Capture the cell that displays the provided text and extract its (x, y) central coordinate. 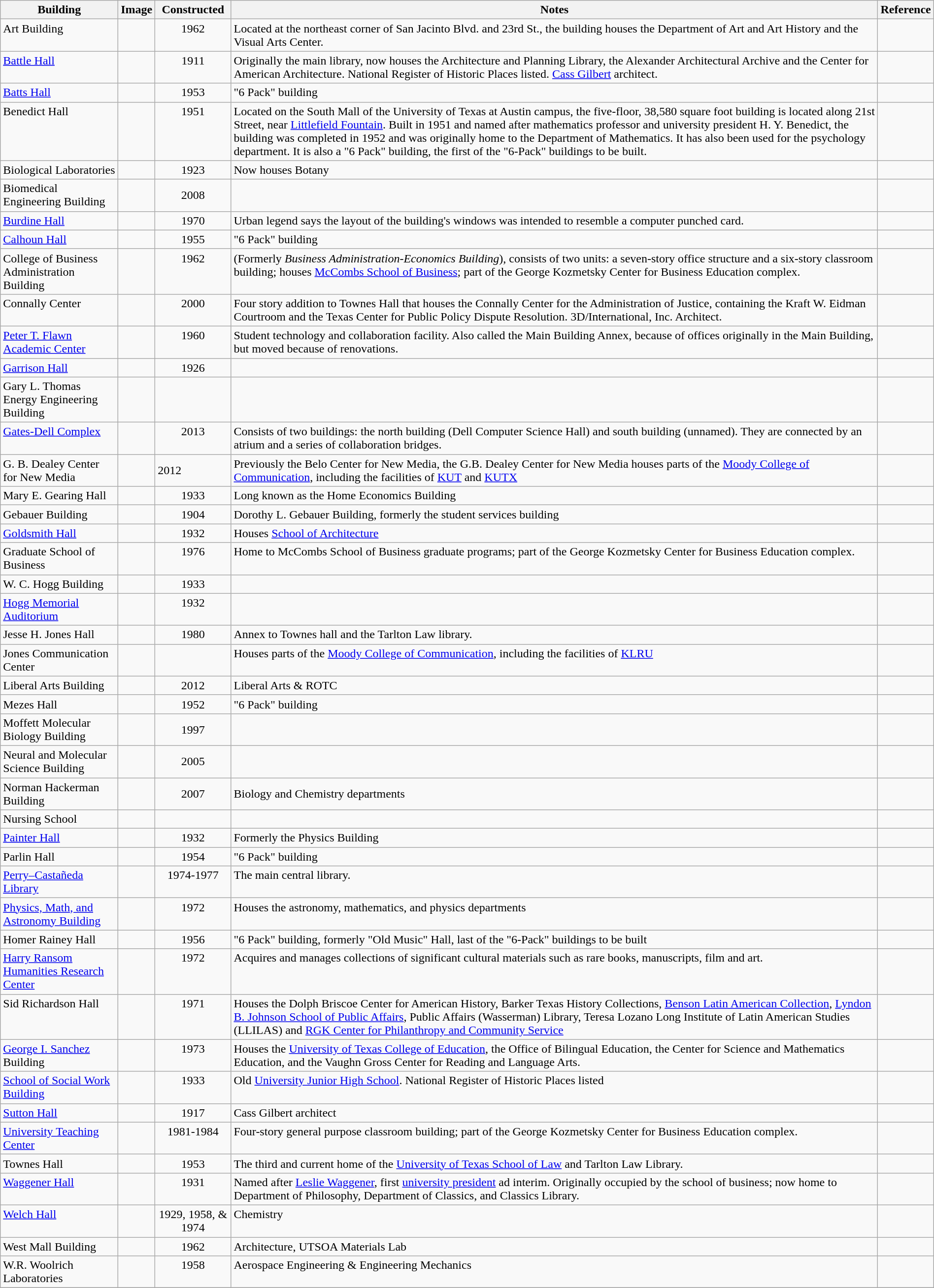
1960 (193, 342)
Chemistry (555, 1221)
Biological Laboratories (59, 170)
Burdine Hall (59, 221)
2008 (193, 195)
1981-1984 (193, 1138)
1974-1977 (193, 882)
Nursing School (59, 819)
The main central library. (555, 882)
Physics, Math, and Astronomy Building (59, 914)
School of Social Work Building (59, 1087)
1926 (193, 368)
G. B. Dealey Center for New Media (59, 471)
Aerospace Engineering & Engineering Mechanics (555, 1272)
Welch Hall (59, 1221)
Annex to Townes hall and the Tarlton Law library. (555, 635)
Benedict Hall (59, 131)
Cass Gilbert architect (555, 1113)
Waggener Hall (59, 1189)
Liberal Arts Building (59, 685)
Sid Richardson Hall (59, 1017)
1951 (193, 131)
Home to McCombs School of Business graduate programs; part of the George Kozmetsky Center for Business Education complex. (555, 558)
Mezes Hall (59, 704)
1929, 1958, & 1974 (193, 1221)
Battle Hall (59, 67)
Gary L. Thomas Energy Engineering Building (59, 400)
Neural and Molecular Science Building (59, 761)
Architecture, UTSOA Materials Lab (555, 1246)
Houses the astronomy, mathematics, and physics departments (555, 914)
2013 (193, 438)
Constructed (193, 10)
Art Building (59, 35)
Townes Hall (59, 1163)
Notes (555, 10)
Reference (905, 10)
1954 (193, 857)
1997 (193, 730)
Jones Communication Center (59, 660)
College of Business Administration Building (59, 271)
Mary E. Gearing Hall (59, 496)
2000 (193, 310)
W. C. Hogg Building (59, 584)
The third and current home of the University of Texas School of Law and Tarlton Law Library. (555, 1163)
Acquires and manages collections of significant cultural materials such as rare books, manuscripts, film and art. (555, 971)
Perry–Castañeda Library (59, 882)
Gebauer Building (59, 515)
2005 (193, 761)
1931 (193, 1189)
1973 (193, 1056)
Long known as the Home Economics Building (555, 496)
Parlin Hall (59, 857)
1911 (193, 67)
Hogg Memorial Auditorium (59, 610)
Batts Hall (59, 93)
1976 (193, 558)
Calhoun Hall (59, 239)
2007 (193, 794)
Jesse H. Jones Hall (59, 635)
Urban legend says the layout of the building's windows was intended to resemble a computer punched card. (555, 221)
1980 (193, 635)
Old University Junior High School. National Register of Historic Places listed (555, 1087)
1955 (193, 239)
Gates-Dell Complex (59, 438)
Biomedical Engineering Building (59, 195)
1971 (193, 1017)
Homer Rainey Hall (59, 939)
1923 (193, 170)
Moffett Molecular Biology Building (59, 730)
Now houses Botany (555, 170)
1958 (193, 1272)
Harry Ransom Humanities Research Center (59, 971)
1952 (193, 704)
Garrison Hall (59, 368)
Image (137, 10)
W.R. Woolrich Laboratories (59, 1272)
Norman Hackerman Building (59, 794)
Graduate School of Business (59, 558)
Houses School of Architecture (555, 533)
Dorothy L. Gebauer Building, formerly the student services building (555, 515)
1917 (193, 1113)
1956 (193, 939)
Biology and Chemistry departments (555, 794)
1904 (193, 515)
University Teaching Center (59, 1138)
Connally Center (59, 310)
Formerly the Physics Building (555, 838)
"6 Pack" building, formerly "Old Music" Hall, last of the "6-Pack" buildings to be built (555, 939)
Liberal Arts & ROTC (555, 685)
Building (59, 10)
George I. Sanchez Building (59, 1056)
Goldsmith Hall (59, 533)
Houses parts of the Moody College of Communication, including the facilities of KLRU (555, 660)
Painter Hall (59, 838)
Peter T. Flawn Academic Center (59, 342)
Four-story general purpose classroom building; part of the George Kozmetsky Center for Business Education complex. (555, 1138)
Sutton Hall (59, 1113)
1970 (193, 221)
West Mall Building (59, 1246)
